Extract the [x, y] coordinate from the center of the cell holding the provided text.  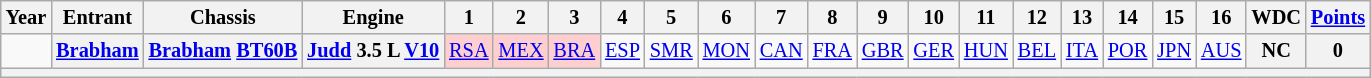
AUS [1221, 51]
2 [520, 17]
6 [726, 17]
Brabham BT60B [224, 51]
3 [574, 17]
Entrant [97, 17]
Year [26, 17]
7 [782, 17]
RSA [468, 51]
13 [1082, 17]
BEL [1037, 51]
SMR [672, 51]
Judd 3.5 L V10 [373, 51]
GER [933, 51]
16 [1221, 17]
10 [933, 17]
1 [468, 17]
ITA [1082, 51]
14 [1128, 17]
BRA [574, 51]
FRA [832, 51]
9 [883, 17]
Points [1338, 17]
NC [1276, 51]
8 [832, 17]
0 [1338, 51]
Brabham [97, 51]
CAN [782, 51]
GBR [883, 51]
Engine [373, 17]
HUN [986, 51]
JPN [1174, 51]
Chassis [224, 17]
WDC [1276, 17]
MEX [520, 51]
POR [1128, 51]
4 [622, 17]
12 [1037, 17]
MON [726, 51]
11 [986, 17]
5 [672, 17]
15 [1174, 17]
ESP [622, 51]
